Search for the cell housing the specified text and yield its [x, y] center coordinate. 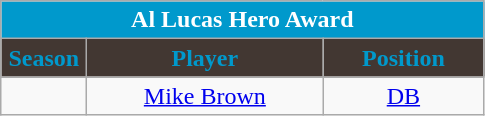
Player [205, 58]
Season [44, 58]
DB [404, 96]
Mike Brown [205, 96]
Position [404, 58]
Al Lucas Hero Award [242, 20]
